Return [x, y] of the center of cell containing provided text 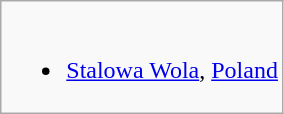
Stalowa Wola, Poland [142, 58]
